Pinpoint the cell where the given text exists, returning its [X, Y] midpoint coordinate. 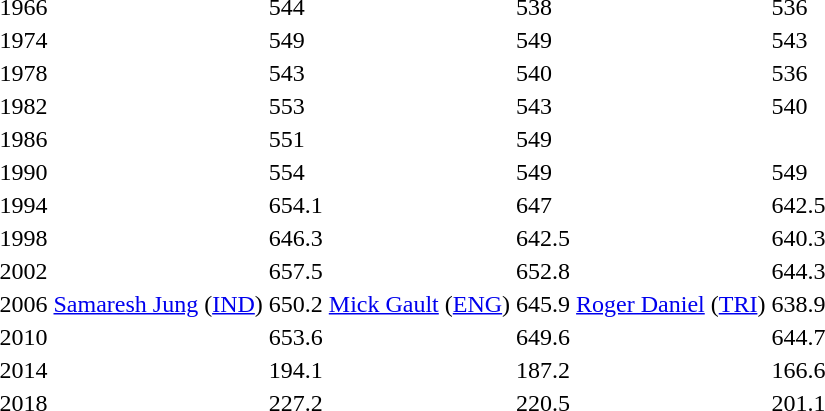
654.1 [296, 205]
646.3 [296, 238]
Roger Daniel (TRI) [671, 304]
Mick Gault (ENG) [419, 304]
653.6 [296, 337]
642.5 [544, 238]
540 [544, 73]
194.1 [296, 370]
647 [544, 205]
652.8 [544, 271]
645.9 [544, 304]
650.2 [296, 304]
553 [296, 106]
649.6 [544, 337]
187.2 [544, 370]
657.5 [296, 271]
554 [296, 172]
Samaresh Jung (IND) [158, 304]
551 [296, 139]
